Scan for the cell matching the given text and deliver its [x, y] coordinate at center. 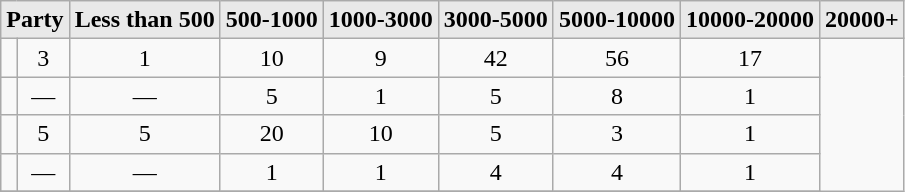
10000-20000 [750, 20]
500-1000 [272, 20]
5000-10000 [616, 20]
42 [496, 58]
Less than 500 [144, 20]
Party [35, 20]
56 [616, 58]
8 [616, 96]
20000+ [862, 20]
20 [272, 134]
1000-3000 [380, 20]
9 [380, 58]
17 [750, 58]
3000-5000 [496, 20]
